Determine the (X, Y) coordinate at the center of the cell enclosing the given text.  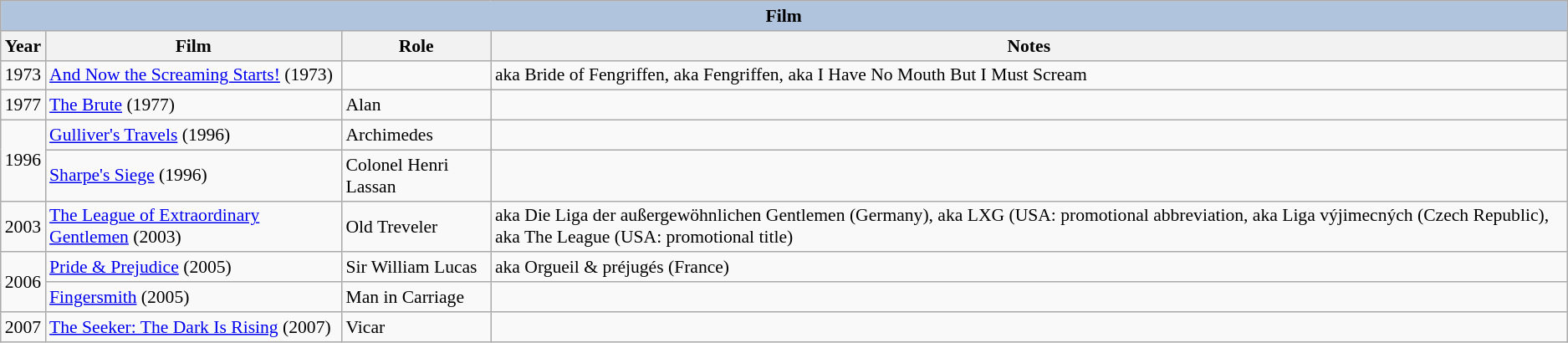
2006 (23, 283)
aka Bride of Fengriffen, aka Fengriffen, aka I Have No Mouth But I Must Scream (1029, 75)
Role (416, 46)
1973 (23, 75)
Notes (1029, 46)
1977 (23, 105)
aka Orgueil & préjugés (France) (1029, 268)
Pride & Prejudice (2005) (193, 268)
The League of Extraordinary Gentlemen (2003) (193, 226)
And Now the Screaming Starts! (1973) (193, 75)
Alan (416, 105)
Gulliver's Travels (1996) (193, 136)
Vicar (416, 327)
1996 (23, 161)
The Seeker: The Dark Is Rising (2007) (193, 327)
Archimedes (416, 136)
The Brute (1977) (193, 105)
2007 (23, 327)
Sharpe's Siege (1996) (193, 176)
Sir William Lucas (416, 268)
Colonel Henri Lassan (416, 176)
2003 (23, 226)
Fingersmith (2005) (193, 297)
Year (23, 46)
Man in Carriage (416, 297)
Old Treveler (416, 226)
